Locate the cell with the specified text and output its [x, y] center coordinate. 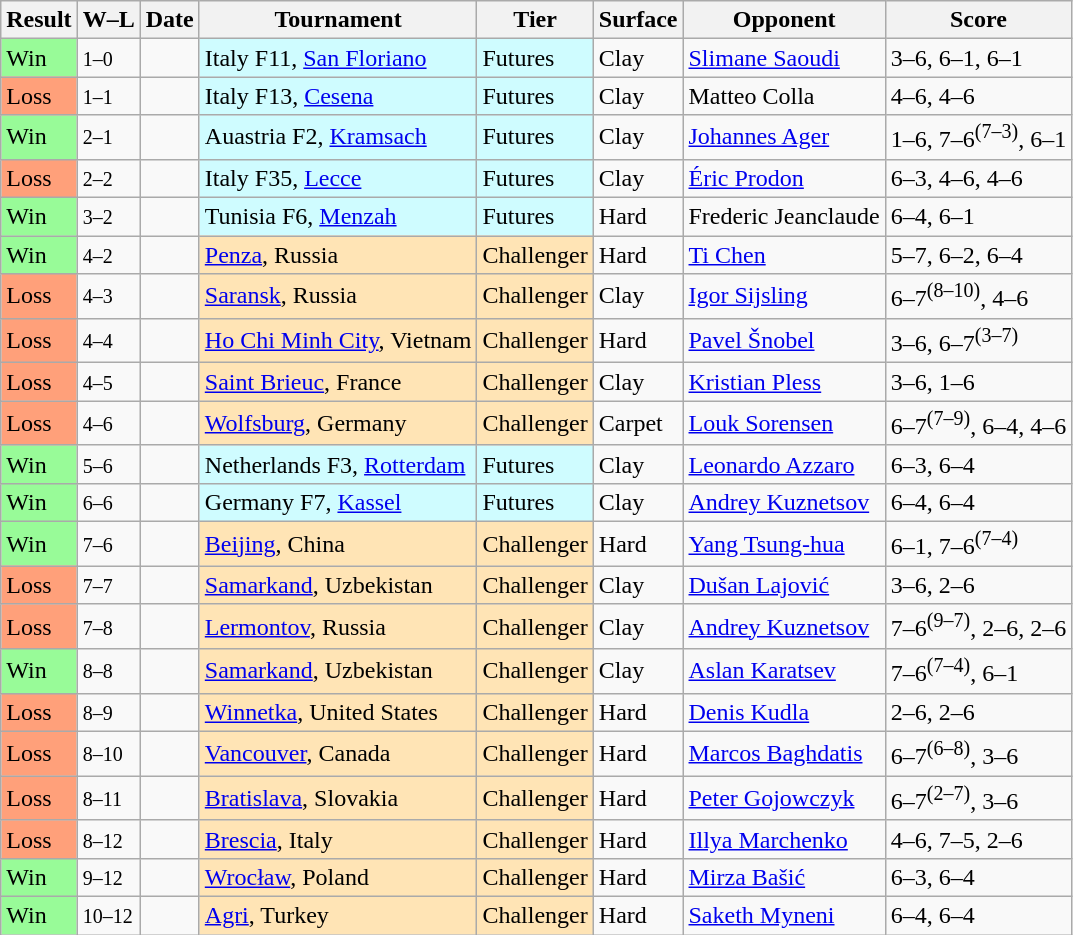
9–12 [108, 877]
4–4 [108, 340]
6–7(6–8), 3–6 [978, 754]
7–6 [108, 544]
8–9 [108, 712]
5–7, 6–2, 6–4 [978, 255]
1–0 [108, 58]
W–L [108, 20]
10–12 [108, 916]
6–4, 6–1 [978, 217]
Pavel Šnobel [784, 340]
7–6(7–4), 6–1 [978, 672]
Score [978, 20]
Wrocław, Poland [338, 877]
3–6, 6–1, 6–1 [978, 58]
Saransk, Russia [338, 296]
2–1 [108, 138]
Italy F13, Cesena [338, 96]
Surface [638, 20]
Dušan Lajović [784, 585]
Opponent [784, 20]
7–7 [108, 585]
4–2 [108, 255]
2–2 [108, 178]
Result [39, 20]
Italy F35, Lecce [338, 178]
Beijing, China [338, 544]
Yang Tsung-hua [784, 544]
7–8 [108, 626]
Aslan Karatsev [784, 672]
Auastria F2, Kramsach [338, 138]
Frederic Jeanclaude [784, 217]
6–7(2–7), 3–6 [978, 798]
4–5 [108, 382]
Vancouver, Canada [338, 754]
3–6, 2–6 [978, 585]
1–1 [108, 96]
8–12 [108, 839]
Lermontov, Russia [338, 626]
8–8 [108, 672]
4–6, 4–6 [978, 96]
Saint Brieuc, France [338, 382]
Kristian Pless [784, 382]
6–6 [108, 502]
Ho Chi Minh City, Vietnam [338, 340]
Tunisia F6, Menzah [338, 217]
6–7(8–10), 4–6 [978, 296]
1–6, 7–6(7–3), 6–1 [978, 138]
Igor Sijsling [784, 296]
6–7(7–9), 6–4, 4–6 [978, 424]
Louk Sorensen [784, 424]
8–10 [108, 754]
Marcos Baghdatis [784, 754]
Saketh Myneni [784, 916]
Wolfsburg, Germany [338, 424]
5–6 [108, 464]
Mirza Bašić [784, 877]
4–6 [108, 424]
Agri, Turkey [338, 916]
Slimane Saoudi [784, 58]
4–6, 7–5, 2–6 [978, 839]
6–3, 4–6, 4–6 [978, 178]
2–6, 2–6 [978, 712]
Peter Gojowczyk [784, 798]
Italy F11, San Floriano [338, 58]
Date [170, 20]
Denis Kudla [784, 712]
Tier [535, 20]
7–6(9–7), 2–6, 2–6 [978, 626]
Ti Chen [784, 255]
Netherlands F3, Rotterdam [338, 464]
Germany F7, Kassel [338, 502]
Leonardo Azzaro [784, 464]
3–6, 1–6 [978, 382]
Johannes Ager [784, 138]
Winnetka, United States [338, 712]
Éric Prodon [784, 178]
Brescia, Italy [338, 839]
3–6, 6–7(3–7) [978, 340]
6–1, 7–6(7–4) [978, 544]
8–11 [108, 798]
3–2 [108, 217]
Carpet [638, 424]
4–3 [108, 296]
Bratislava, Slovakia [338, 798]
Tournament [338, 20]
Illya Marchenko [784, 839]
Matteo Colla [784, 96]
Penza, Russia [338, 255]
